From the cell containing the given text, extract its center point as [x, y] coordinate. 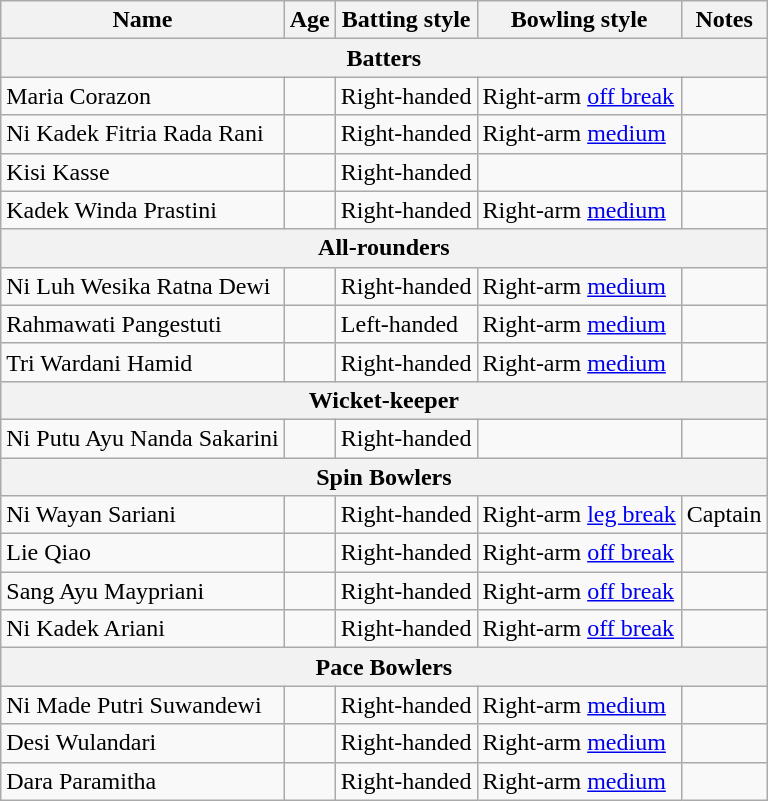
Ni Luh Wesika Ratna Dewi [143, 286]
Spin Bowlers [384, 477]
Tri Wardani Hamid [143, 362]
Captain [724, 515]
All-rounders [384, 248]
Rahmawati Pangestuti [143, 324]
Batters [384, 58]
Age [310, 20]
Lie Qiao [143, 553]
Kadek Winda Prastini [143, 210]
Wicket-keeper [384, 400]
Ni Made Putri Suwandewi [143, 705]
Ni Wayan Sariani [143, 515]
Pace Bowlers [384, 667]
Notes [724, 20]
Maria Corazon [143, 96]
Sang Ayu Maypriani [143, 591]
Kisi Kasse [143, 172]
Right-arm leg break [579, 515]
Ni Kadek Ariani [143, 629]
Name [143, 20]
Bowling style [579, 20]
Batting style [406, 20]
Desi Wulandari [143, 743]
Dara Paramitha [143, 781]
Left-handed [406, 324]
Ni Putu Ayu Nanda Sakarini [143, 438]
Ni Kadek Fitria Rada Rani [143, 134]
